Return (x, y) of the center of cell containing provided text 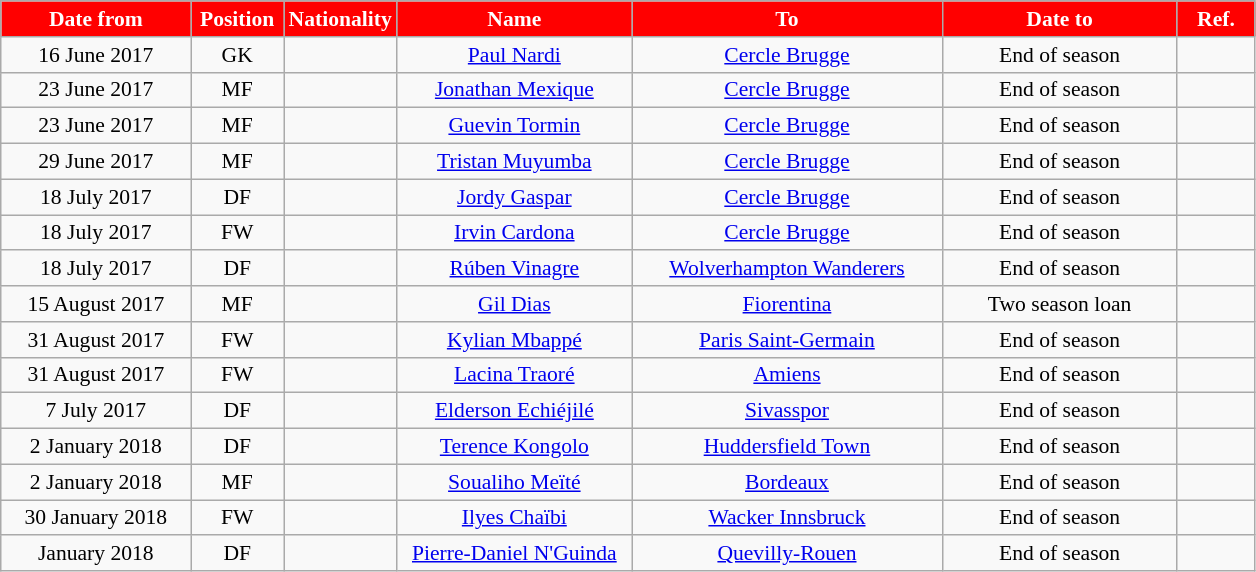
Irvin Cardona (514, 233)
GK (238, 55)
Bordeaux (787, 482)
Lacina Traoré (514, 375)
Position (238, 19)
Date to (1060, 19)
To (787, 19)
Soualiho Meïté (514, 482)
Kylian Mbappé (514, 340)
15 August 2017 (96, 304)
Elderson Echiéjilé (514, 411)
Ilyes Chaïbi (514, 518)
Paul Nardi (514, 55)
Amiens (787, 375)
29 June 2017 (96, 162)
Tristan Muyumba (514, 162)
Date from (96, 19)
Wolverhampton Wanderers (787, 269)
30 January 2018 (96, 518)
Pierre-Daniel N'Guinda (514, 554)
Guevin Tormin (514, 126)
Huddersfield Town (787, 447)
Sivasspor (787, 411)
Jonathan Mexique (514, 90)
Two season loan (1060, 304)
Name (514, 19)
Rúben Vinagre (514, 269)
January 2018 (96, 554)
Wacker Innsbruck (787, 518)
Terence Kongolo (514, 447)
Quevilly-Rouen (787, 554)
Paris Saint-Germain (787, 340)
Jordy Gaspar (514, 197)
16 June 2017 (96, 55)
Fiorentina (787, 304)
Gil Dias (514, 304)
Ref. (1216, 19)
7 July 2017 (96, 411)
Nationality (340, 19)
